For the text-containing cell, return its midpoint in (x, y) coordinate format. 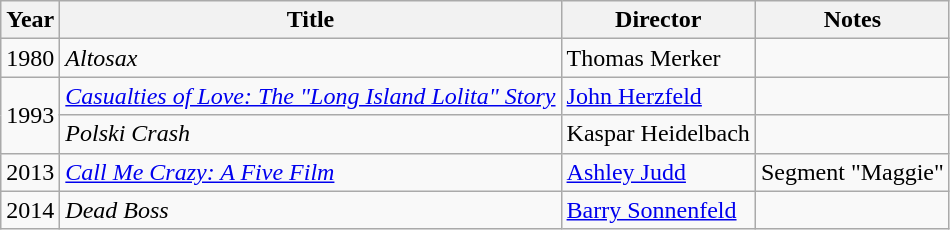
Kaspar Heidelbach (658, 134)
2014 (30, 210)
Altosax (310, 58)
Casualties of Love: The "Long Island Lolita" Story (310, 96)
Ashley Judd (658, 172)
Call Me Crazy: A Five Film (310, 172)
2013 (30, 172)
Year (30, 20)
1980 (30, 58)
Dead Boss (310, 210)
Notes (852, 20)
Director (658, 20)
Segment "Maggie" (852, 172)
1993 (30, 115)
Polski Crash (310, 134)
Thomas Merker (658, 58)
John Herzfeld (658, 96)
Title (310, 20)
Barry Sonnenfeld (658, 210)
